Pinpoint the cell where the given text exists, returning its (X, Y) midpoint coordinate. 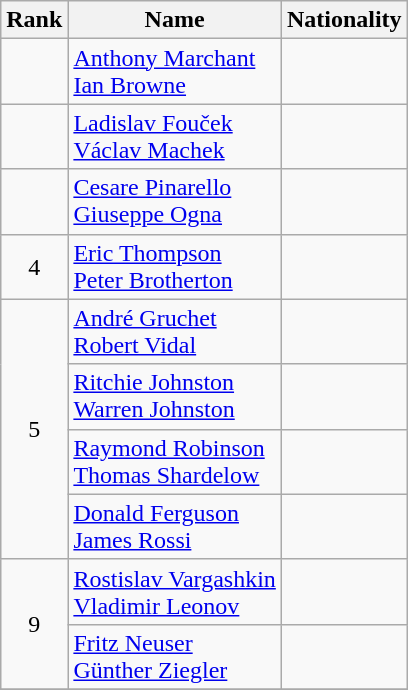
Eric ThompsonPeter Brotherton (175, 266)
Cesare PinarelloGiuseppe Ogna (175, 202)
9 (34, 624)
Name (175, 20)
André GruchetRobert Vidal (175, 332)
Raymond RobinsonThomas Shardelow (175, 462)
Donald FergusonJames Rossi (175, 526)
Anthony MarchantIan Browne (175, 72)
Rank (34, 20)
4 (34, 266)
Ritchie JohnstonWarren Johnston (175, 396)
5 (34, 429)
Fritz NeuserGünther Ziegler (175, 656)
Rostislav VargashkinVladimir Leonov (175, 592)
Ladislav FoučekVáclav Machek (175, 136)
Nationality (344, 20)
